Return the [X, Y] coordinate for the center point of the cell that contains the specified text.  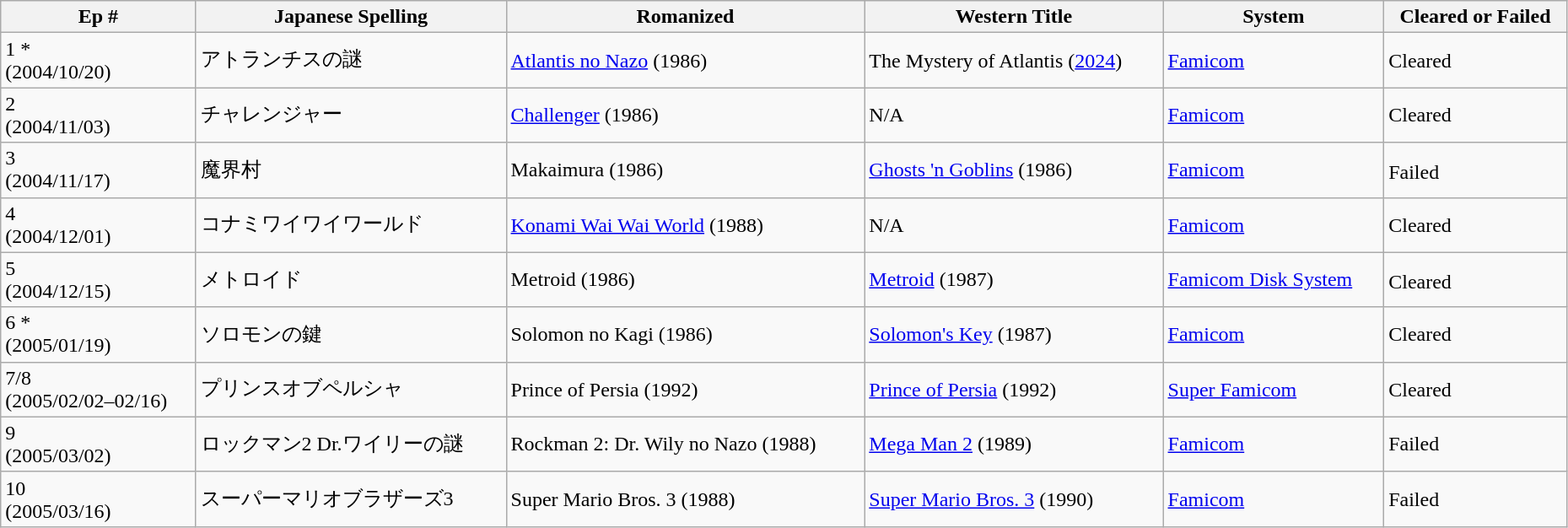
System [1274, 17]
魔界村 [351, 170]
10(2005/03/16) [98, 499]
Super Famicom [1274, 390]
9(2005/03/02) [98, 444]
Famicom Disk System [1274, 280]
6 *(2005/01/19) [98, 334]
Konami Wai Wai World (1988) [685, 224]
スーパーマリオブラザーズ3 [351, 499]
Mega Man 2 (1989) [1014, 444]
The Mystery of Atlantis (2024) [1014, 61]
Cleared or Failed [1476, 17]
Super Mario Bros. 3 (1988) [685, 499]
メトロイド [351, 280]
Solomon no Kagi (1986) [685, 334]
Makaimura (1986) [685, 170]
アトランチスの謎 [351, 61]
4(2004/12/01) [98, 224]
ロックマン2 Dr.ワイリーの謎 [351, 444]
Metroid (1987) [1014, 280]
プリンスオブペルシャ [351, 390]
Solomon's Key (1987) [1014, 334]
3(2004/11/17) [98, 170]
Rockman 2: Dr. Wily no Nazo (1988) [685, 444]
Ep # [98, 17]
Atlantis no Nazo (1986) [685, 61]
Metroid (1986) [685, 280]
1 *(2004/10/20) [98, 61]
ソロモンの鍵 [351, 334]
2(2004/11/03) [98, 115]
Ghosts 'n Goblins (1986) [1014, 170]
Challenger (1986) [685, 115]
7/8(2005/02/02–02/16) [98, 390]
Super Mario Bros. 3 (1990) [1014, 499]
Romanized [685, 17]
コナミワイワイワールド [351, 224]
5(2004/12/15) [98, 280]
チャレンジャー [351, 115]
Western Title [1014, 17]
Japanese Spelling [351, 17]
